Search for the cell housing the specified text and yield its (X, Y) center coordinate. 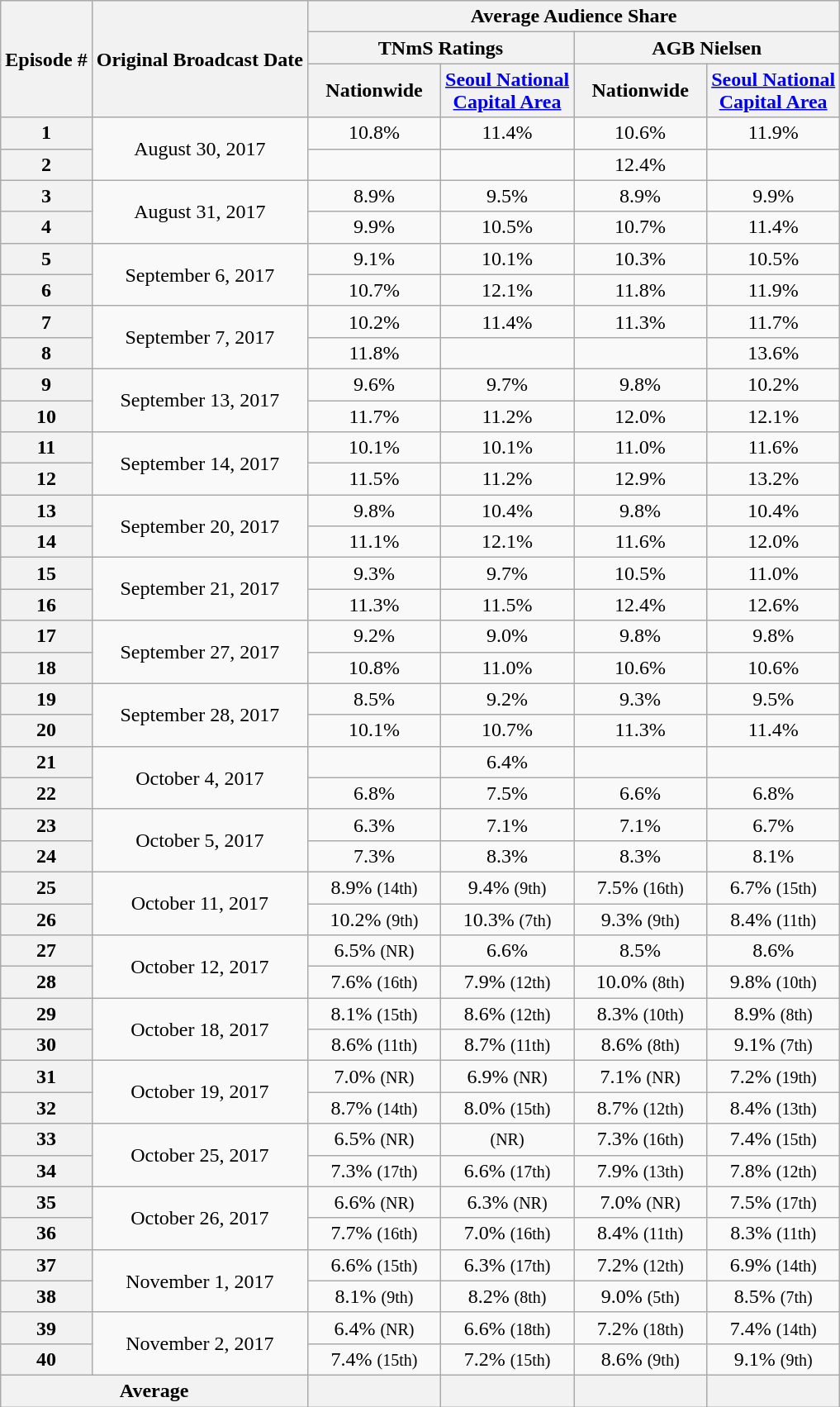
10.2% (9th) (373, 920)
13 (46, 511)
September 14, 2017 (200, 463)
9.1% (373, 259)
24 (46, 856)
8.6% (9th) (641, 1359)
8.6% (12th) (507, 1014)
8.9% (8th) (773, 1014)
August 30, 2017 (200, 149)
7.2% (19th) (773, 1077)
7.2% (18th) (641, 1328)
10.3% (7th) (507, 920)
9.1% (9th) (773, 1359)
36 (46, 1234)
28 (46, 982)
8.2% (8th) (507, 1296)
September 20, 2017 (200, 526)
Original Broadcast Date (200, 59)
September 6, 2017 (200, 274)
Average Audience Share (573, 17)
29 (46, 1014)
October 26, 2017 (200, 1218)
7.9% (12th) (507, 982)
13.2% (773, 479)
4 (46, 227)
13.6% (773, 353)
August 31, 2017 (200, 212)
6.6% (NR) (373, 1202)
7.5% (507, 793)
6.4% (NR) (373, 1328)
9.3% (9th) (641, 920)
7.0% (16th) (507, 1234)
6.7% (773, 825)
12.6% (773, 605)
6.4% (507, 762)
7.6% (16th) (373, 982)
8.5% (7th) (773, 1296)
20 (46, 730)
14 (46, 542)
6.7% (15th) (773, 887)
September 7, 2017 (200, 337)
October 25, 2017 (200, 1155)
6.6% (18th) (507, 1328)
October 18, 2017 (200, 1029)
9.0% (5th) (641, 1296)
25 (46, 887)
TNmS Ratings (440, 48)
7.4% (14th) (773, 1328)
12 (46, 479)
8.3% (10th) (641, 1014)
40 (46, 1359)
34 (46, 1171)
6.9% (NR) (507, 1077)
19 (46, 699)
10 (46, 416)
31 (46, 1077)
October 4, 2017 (200, 777)
35 (46, 1202)
7.5% (17th) (773, 1202)
7.9% (13th) (641, 1171)
7.3% (16th) (641, 1139)
39 (46, 1328)
6.9% (14th) (773, 1265)
7.2% (15th) (507, 1359)
26 (46, 920)
18 (46, 668)
September 27, 2017 (200, 652)
9.0% (507, 636)
7.2% (12th) (641, 1265)
27 (46, 951)
September 21, 2017 (200, 589)
September 28, 2017 (200, 715)
10.3% (641, 259)
8.3% (11th) (773, 1234)
7.3% (17th) (373, 1171)
37 (46, 1265)
8 (46, 353)
9.6% (373, 384)
17 (46, 636)
6 (46, 290)
September 13, 2017 (200, 400)
38 (46, 1296)
8.1% (15th) (373, 1014)
33 (46, 1139)
23 (46, 825)
9.1% (7th) (773, 1045)
22 (46, 793)
6.3% (NR) (507, 1202)
8.6% (773, 951)
30 (46, 1045)
7.1% (NR) (641, 1077)
6.3% (373, 825)
6.3% (17th) (507, 1265)
1 (46, 133)
October 19, 2017 (200, 1092)
6.6% (15th) (373, 1265)
32 (46, 1108)
8.7% (11th) (507, 1045)
3 (46, 196)
9 (46, 384)
8.9% (14th) (373, 887)
October 5, 2017 (200, 840)
Episode # (46, 59)
9.8% (10th) (773, 982)
November 1, 2017 (200, 1281)
16 (46, 605)
7.3% (373, 856)
8.1% (9th) (373, 1296)
15 (46, 573)
7 (46, 321)
11 (46, 448)
8.6% (11th) (373, 1045)
12.9% (641, 479)
8.7% (14th) (373, 1108)
7.8% (12th) (773, 1171)
8.4% (13th) (773, 1108)
November 2, 2017 (200, 1343)
7.7% (16th) (373, 1234)
6.6% (17th) (507, 1171)
11.1% (373, 542)
10.0% (8th) (641, 982)
21 (46, 762)
8.0% (15th) (507, 1108)
9.4% (9th) (507, 887)
October 12, 2017 (200, 967)
October 11, 2017 (200, 903)
8.7% (12th) (641, 1108)
2 (46, 164)
8.1% (773, 856)
5 (46, 259)
(NR) (507, 1139)
8.6% (8th) (641, 1045)
Average (154, 1390)
7.5% (16th) (641, 887)
AGB Nielsen (707, 48)
